For the text-containing cell, return its midpoint in (x, y) coordinate format. 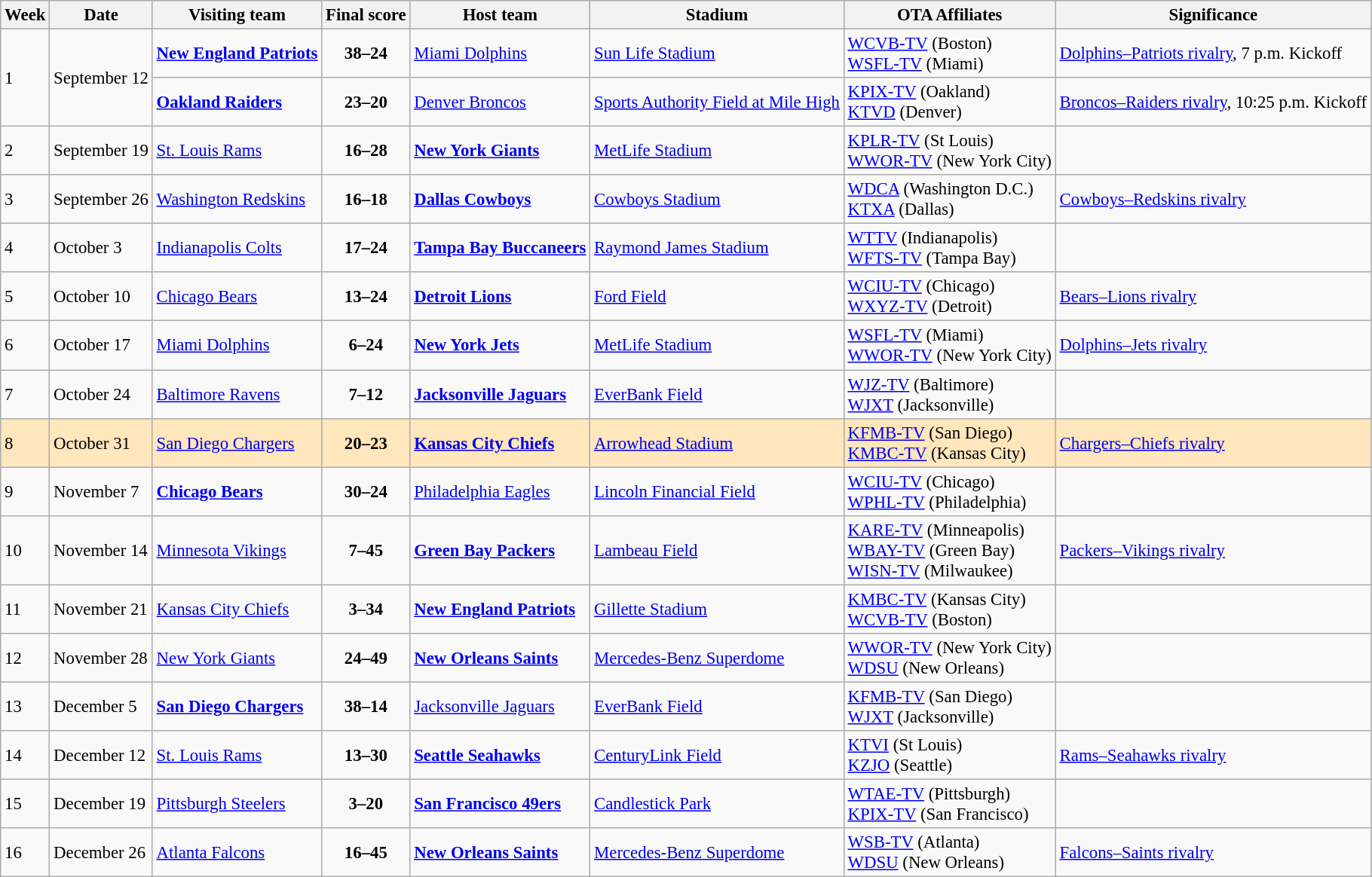
Stadium (718, 15)
OTA Affiliates (950, 15)
December 12 (101, 755)
Seattle Seahawks (501, 755)
Indianapolis Colts (237, 249)
1 (26, 78)
KTVI (St Louis)KZJO (Seattle) (950, 755)
6–24 (366, 345)
December 26 (101, 853)
7 (26, 395)
Falcons–Saints rivalry (1213, 853)
17–24 (366, 249)
16–28 (366, 151)
24–49 (366, 659)
12 (26, 659)
WTTV (Indianapolis)WFTS-TV (Tampa Bay) (950, 249)
CenturyLink Field (718, 755)
13–24 (366, 297)
WCIU-TV (Chicago)WPHL-TV (Philadelphia) (950, 491)
November 14 (101, 550)
WTAE-TV (Pittsburgh)KPIX-TV (San Francisco) (950, 803)
Date (101, 15)
15 (26, 803)
8 (26, 443)
Visiting team (237, 15)
Arrowhead Stadium (718, 443)
KMBC-TV (Kansas City)WCVB-TV (Boston) (950, 609)
16–45 (366, 853)
13 (26, 707)
Dolphins–Jets rivalry (1213, 345)
Bears–Lions rivalry (1213, 297)
16–18 (366, 199)
September 19 (101, 151)
October 10 (101, 297)
Dallas Cowboys (501, 199)
September 12 (101, 78)
November 28 (101, 659)
Pittsburgh Steelers (237, 803)
December 5 (101, 707)
KPIX-TV (Oakland)KTVD (Denver) (950, 102)
Sun Life Stadium (718, 54)
3–34 (366, 609)
WCVB-TV (Boston)WSFL-TV (Miami) (950, 54)
7–45 (366, 550)
Green Bay Packers (501, 550)
38–24 (366, 54)
13–30 (366, 755)
Cowboys–Redskins rivalry (1213, 199)
December 19 (101, 803)
Week (26, 15)
Oakland Raiders (237, 102)
Raymond James Stadium (718, 249)
November 21 (101, 609)
KPLR-TV (St Louis)WWOR-TV (New York City) (950, 151)
23–20 (366, 102)
Sports Authority Field at Mile High (718, 102)
30–24 (366, 491)
Denver Broncos (501, 102)
November 7 (101, 491)
38–14 (366, 707)
Packers–Vikings rivalry (1213, 550)
October 3 (101, 249)
Minnesota Vikings (237, 550)
Lambeau Field (718, 550)
7–12 (366, 395)
October 24 (101, 395)
6 (26, 345)
5 (26, 297)
Cowboys Stadium (718, 199)
San Francisco 49ers (501, 803)
WDCA (Washington D.C.)KTXA (Dallas) (950, 199)
Philadelphia Eagles (501, 491)
Tampa Bay Buccaneers (501, 249)
Baltimore Ravens (237, 395)
16 (26, 853)
Chargers–Chiefs rivalry (1213, 443)
3 (26, 199)
9 (26, 491)
Final score (366, 15)
Host team (501, 15)
WWOR-TV (New York City)WDSU (New Orleans) (950, 659)
3–20 (366, 803)
Lincoln Financial Field (718, 491)
Dolphins–Patriots rivalry, 7 p.m. Kickoff (1213, 54)
Ford Field (718, 297)
KFMB-TV (San Diego)WJXT (Jacksonville) (950, 707)
WSFL-TV (Miami)WWOR-TV (New York City) (950, 345)
4 (26, 249)
Detroit Lions (501, 297)
Rams–Seahawks rivalry (1213, 755)
September 26 (101, 199)
Broncos–Raiders rivalry, 10:25 p.m. Kickoff (1213, 102)
Significance (1213, 15)
2 (26, 151)
October 17 (101, 345)
WJZ-TV (Baltimore)WJXT (Jacksonville) (950, 395)
11 (26, 609)
14 (26, 755)
October 31 (101, 443)
WSB-TV (Atlanta)WDSU (New Orleans) (950, 853)
Washington Redskins (237, 199)
Candlestick Park (718, 803)
20–23 (366, 443)
Atlanta Falcons (237, 853)
WCIU-TV (Chicago)WXYZ-TV (Detroit) (950, 297)
KFMB-TV (San Diego)KMBC-TV (Kansas City) (950, 443)
New York Jets (501, 345)
10 (26, 550)
Gillette Stadium (718, 609)
KARE-TV (Minneapolis)WBAY-TV (Green Bay)WISN-TV (Milwaukee) (950, 550)
